From the cell containing the given text, extract its center point as [X, Y] coordinate. 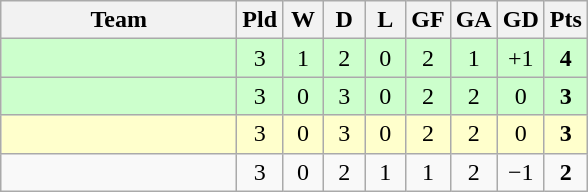
GD [520, 20]
GF [428, 20]
D [344, 20]
Pts [566, 20]
W [304, 20]
GA [474, 20]
Team [119, 20]
+1 [520, 58]
L [386, 20]
4 [566, 58]
Pld [260, 20]
−1 [520, 172]
